Locate the cell with the specified text and output its (X, Y) center coordinate. 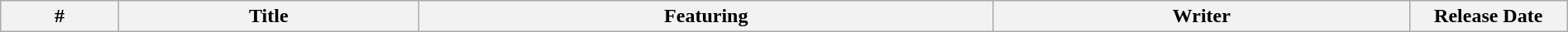
Release Date (1489, 16)
Title (268, 16)
Writer (1201, 16)
# (60, 16)
Featuring (706, 16)
